Search for the cell housing the specified text and yield its [x, y] center coordinate. 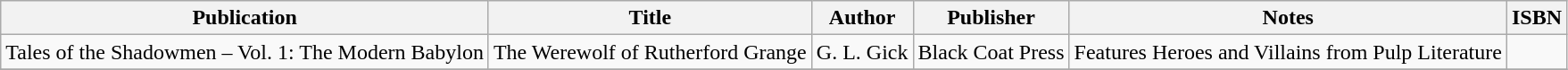
Publisher [991, 18]
The Werewolf of Rutherford Grange [650, 52]
Title [650, 18]
Author [862, 18]
Publication [245, 18]
Features Heroes and Villains from Pulp Literature [1288, 52]
ISBN [1537, 18]
Notes [1288, 18]
Black Coat Press [991, 52]
Tales of the Shadowmen – Vol. 1: The Modern Babylon [245, 52]
G. L. Gick [862, 52]
